Locate the cell with the specified text and output its (X, Y) center coordinate. 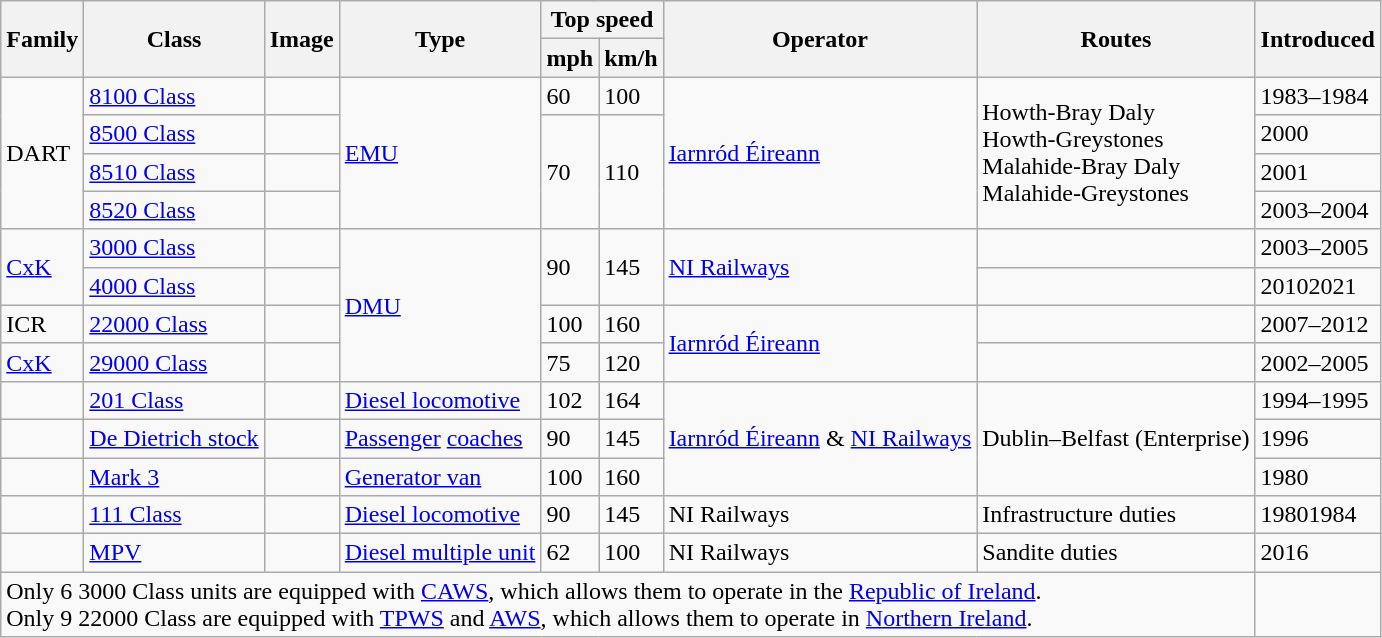
ICR (42, 324)
29000 Class (174, 362)
Sandite duties (1116, 553)
Infrastructure duties (1116, 515)
2000 (1318, 134)
102 (570, 400)
Diesel multiple unit (440, 553)
2001 (1318, 172)
Type (440, 39)
mph (570, 58)
2002–2005 (1318, 362)
Image (302, 39)
3000 Class (174, 248)
1983–1984 (1318, 96)
De Dietrich stock (174, 438)
km/h (631, 58)
Top speed (602, 20)
201 Class (174, 400)
2007–2012 (1318, 324)
DMU (440, 305)
1980 (1318, 477)
Routes (1116, 39)
1996 (1318, 438)
Introduced (1318, 39)
8520 Class (174, 210)
Class (174, 39)
DART (42, 153)
19801984 (1318, 515)
75 (570, 362)
4000 Class (174, 286)
8510 Class (174, 172)
Passenger coaches (440, 438)
2003–2005 (1318, 248)
Howth-Bray DalyHowth-GreystonesMalahide-Bray DalyMalahide-Greystones (1116, 153)
1994–1995 (1318, 400)
Family (42, 39)
8100 Class (174, 96)
Iarnród Éireann & NI Railways (820, 438)
2016 (1318, 553)
Dublin–Belfast (Enterprise) (1116, 438)
EMU (440, 153)
8500 Class (174, 134)
MPV (174, 553)
111 Class (174, 515)
22000 Class (174, 324)
Generator van (440, 477)
Operator (820, 39)
20102021 (1318, 286)
2003–2004 (1318, 210)
62 (570, 553)
Mark 3 (174, 477)
120 (631, 362)
110 (631, 172)
164 (631, 400)
70 (570, 172)
60 (570, 96)
